Output the [X, Y] coordinate of the center of the cell containing the given text.  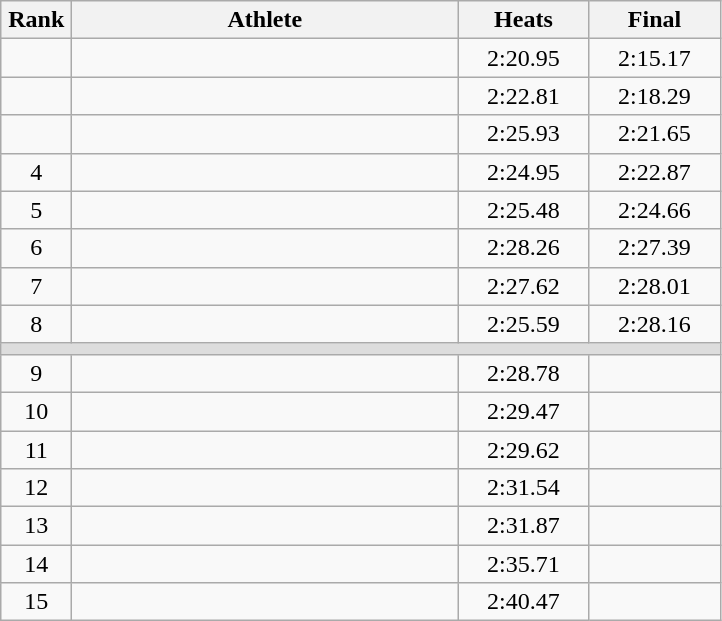
2:25.93 [524, 134]
2:20.95 [524, 58]
8 [36, 324]
2:25.59 [524, 324]
2:31.87 [524, 526]
Final [654, 20]
2:28.01 [654, 286]
2:28.16 [654, 324]
2:29.62 [524, 449]
2:25.48 [524, 210]
2:24.95 [524, 172]
2:27.39 [654, 248]
2:40.47 [524, 602]
2:22.81 [524, 96]
2:21.65 [654, 134]
2:27.62 [524, 286]
Rank [36, 20]
Athlete [265, 20]
15 [36, 602]
2:28.26 [524, 248]
5 [36, 210]
2:29.47 [524, 411]
2:24.66 [654, 210]
7 [36, 286]
6 [36, 248]
2:18.29 [654, 96]
13 [36, 526]
2:35.71 [524, 564]
11 [36, 449]
4 [36, 172]
2:22.87 [654, 172]
2:15.17 [654, 58]
2:28.78 [524, 373]
2:31.54 [524, 488]
14 [36, 564]
12 [36, 488]
10 [36, 411]
9 [36, 373]
Heats [524, 20]
